Determine the (X, Y) coordinate at the center of the cell enclosing the given text.  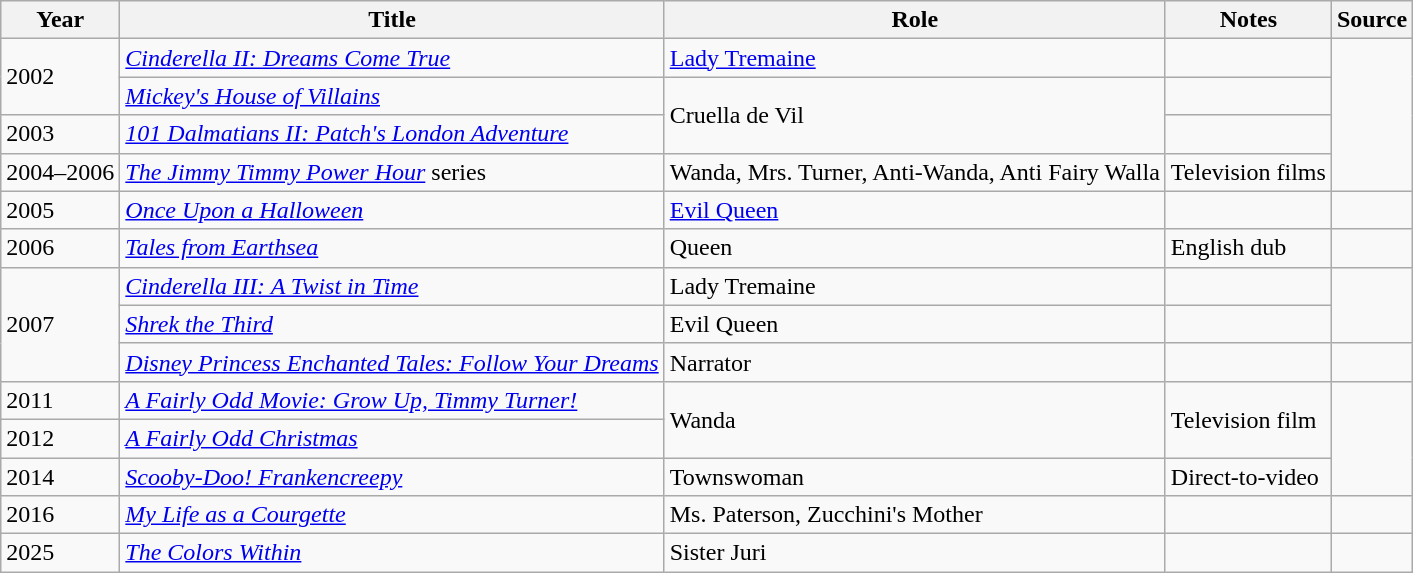
2006 (60, 248)
2012 (60, 438)
Role (914, 20)
The Jimmy Timmy Power Hour series (392, 172)
Wanda, Mrs. Turner, Anti-Wanda, Anti Fairy Walla (914, 172)
Scooby-Doo! Frankencreepy (392, 477)
Sister Juri (914, 553)
2007 (60, 324)
Shrek the Third (392, 324)
Mickey's House of Villains (392, 96)
Direct-to-video (1248, 477)
2003 (60, 134)
2004–2006 (60, 172)
Television film (1248, 419)
Cinderella II: Dreams Come True (392, 58)
Once Upon a Halloween (392, 210)
2011 (60, 400)
Television films (1248, 172)
101 Dalmatians II: Patch's London Adventure (392, 134)
Ms. Paterson, Zucchini's Mother (914, 515)
The Colors Within (392, 553)
A Fairly Odd Movie: Grow Up, Timmy Turner! (392, 400)
2002 (60, 77)
Year (60, 20)
Tales from Earthsea (392, 248)
Wanda (914, 419)
2005 (60, 210)
Title (392, 20)
My Life as a Courgette (392, 515)
Cruella de Vil (914, 115)
A Fairly Odd Christmas (392, 438)
Notes (1248, 20)
Queen (914, 248)
2025 (60, 553)
Disney Princess Enchanted Tales: Follow Your Dreams (392, 362)
Source (1372, 20)
2016 (60, 515)
2014 (60, 477)
English dub (1248, 248)
Townswoman (914, 477)
Cinderella III: A Twist in Time (392, 286)
Narrator (914, 362)
